Identify which cell holds the provided text, then report its [X, Y] central coordinate. 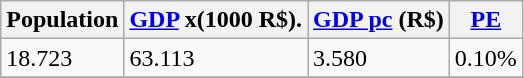
PE [486, 20]
Population [62, 20]
GDP x(1000 R$). [216, 20]
0.10% [486, 58]
63.113 [216, 58]
18.723 [62, 58]
GDP pc (R$) [379, 20]
3.580 [379, 58]
